Identify which cell holds the provided text, then report its (x, y) central coordinate. 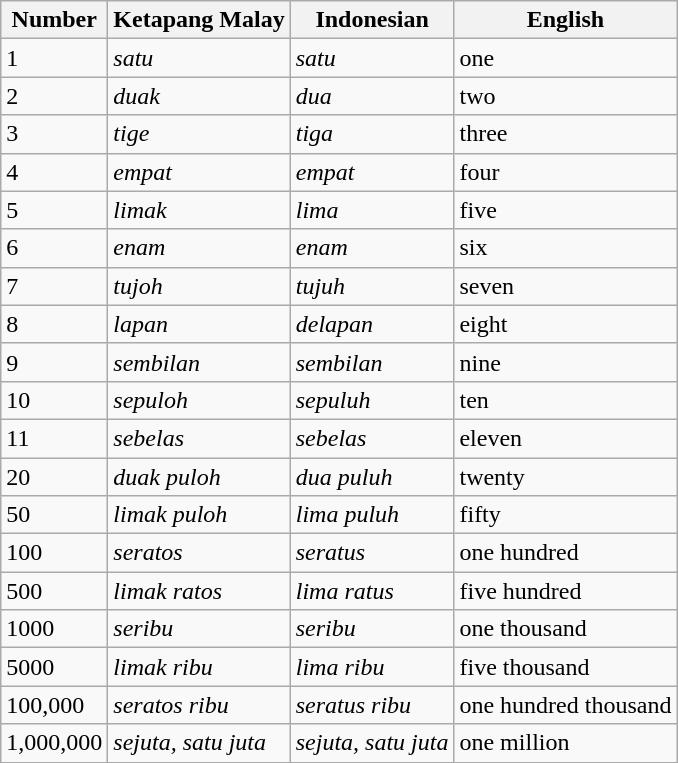
one thousand (566, 629)
seratos (199, 553)
7 (54, 286)
sepuluh (372, 400)
five thousand (566, 667)
eight (566, 324)
100,000 (54, 705)
1,000,000 (54, 743)
3 (54, 134)
100 (54, 553)
6 (54, 248)
9 (54, 362)
one hundred (566, 553)
11 (54, 438)
eleven (566, 438)
2 (54, 96)
nine (566, 362)
1000 (54, 629)
four (566, 172)
duak (199, 96)
8 (54, 324)
twenty (566, 477)
seratus (372, 553)
tiga (372, 134)
50 (54, 515)
10 (54, 400)
Indonesian (372, 20)
sepuloh (199, 400)
six (566, 248)
seratos ribu (199, 705)
seratus ribu (372, 705)
4 (54, 172)
lima (372, 210)
one million (566, 743)
five hundred (566, 591)
duak puloh (199, 477)
20 (54, 477)
lima puluh (372, 515)
5 (54, 210)
limak (199, 210)
two (566, 96)
one (566, 58)
dua puluh (372, 477)
three (566, 134)
tige (199, 134)
Number (54, 20)
limak ratos (199, 591)
English (566, 20)
5000 (54, 667)
lima ratus (372, 591)
ten (566, 400)
seven (566, 286)
limak ribu (199, 667)
lima ribu (372, 667)
five (566, 210)
delapan (372, 324)
lapan (199, 324)
fifty (566, 515)
tujoh (199, 286)
dua (372, 96)
limak puloh (199, 515)
500 (54, 591)
one hundred thousand (566, 705)
tujuh (372, 286)
1 (54, 58)
Ketapang Malay (199, 20)
